Search for the cell housing the specified text and yield its (X, Y) center coordinate. 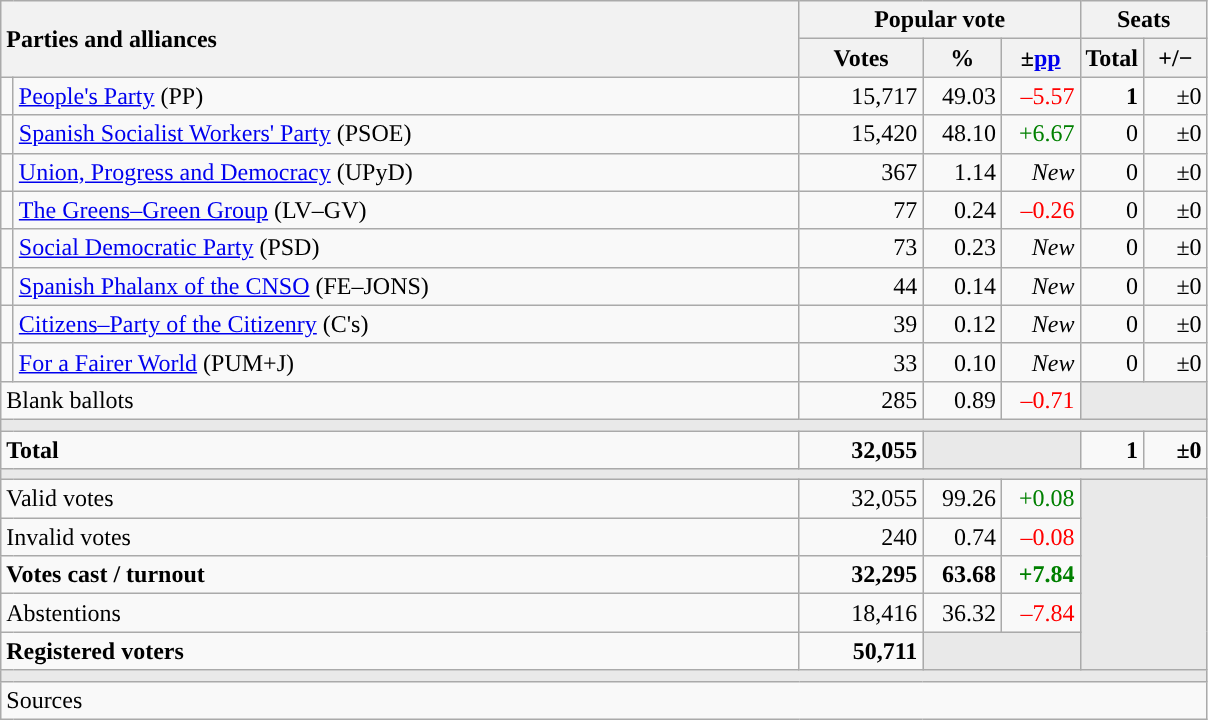
0.23 (962, 248)
44 (861, 286)
18,416 (861, 613)
73 (861, 248)
+/− (1176, 58)
15,420 (861, 134)
% (962, 58)
Seats (1144, 20)
49.03 (962, 96)
Abstentions (400, 613)
–7.84 (1040, 613)
+0.08 (1040, 499)
Spanish Socialist Workers' Party (PSOE) (406, 134)
Votes cast / turnout (400, 575)
Parties and alliances (400, 39)
48.10 (962, 134)
32,295 (861, 575)
The Greens–Green Group (LV–GV) (406, 210)
1.14 (962, 172)
0.12 (962, 324)
Union, Progress and Democracy (UPyD) (406, 172)
Citizens–Party of the Citizenry (C's) (406, 324)
99.26 (962, 499)
39 (861, 324)
–0.08 (1040, 537)
–0.26 (1040, 210)
0.74 (962, 537)
63.68 (962, 575)
Sources (604, 700)
Votes (861, 58)
Blank ballots (400, 400)
0.89 (962, 400)
0.14 (962, 286)
People's Party (PP) (406, 96)
33 (861, 362)
Registered voters (400, 651)
Social Democratic Party (PSD) (406, 248)
50,711 (861, 651)
15,717 (861, 96)
285 (861, 400)
367 (861, 172)
Spanish Phalanx of the CNSO (FE–JONS) (406, 286)
77 (861, 210)
Valid votes (400, 499)
For a Fairer World (PUM+J) (406, 362)
–0.71 (1040, 400)
36.32 (962, 613)
–5.57 (1040, 96)
0.10 (962, 362)
Popular vote (940, 20)
240 (861, 537)
Invalid votes (400, 537)
±pp (1040, 58)
0.24 (962, 210)
+6.67 (1040, 134)
+7.84 (1040, 575)
